Detect which cell encompasses the target text, then output its (X, Y) center coordinate. 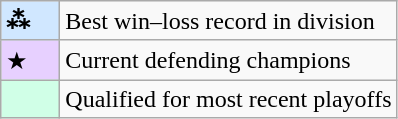
Best win–loss record in division (228, 21)
Current defending champions (228, 60)
Qualified for most recent playoffs (228, 99)
★ (30, 60)
⁂ (30, 21)
